Identify which cell holds the provided text, then report its [x, y] central coordinate. 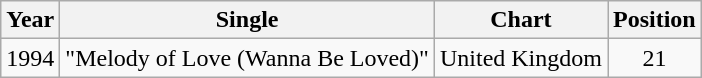
Position [655, 20]
"Melody of Love (Wanna Be Loved)" [248, 58]
21 [655, 58]
1994 [30, 58]
United Kingdom [520, 58]
Chart [520, 20]
Single [248, 20]
Year [30, 20]
